Return the (x, y) coordinate for the center point of the cell that contains the specified text.  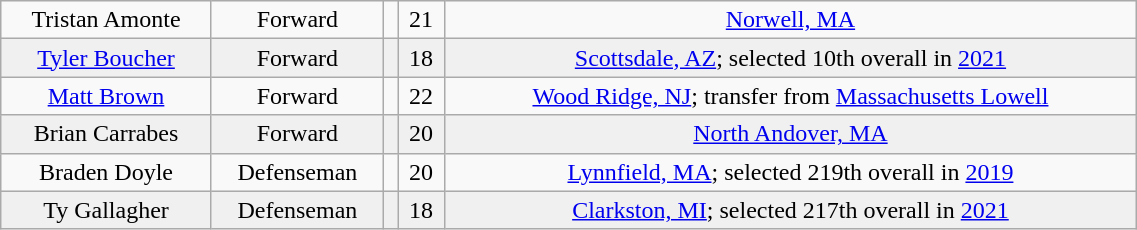
Braden Doyle (106, 172)
North Andover, MA (790, 134)
Norwell, MA (790, 20)
Tristan Amonte (106, 20)
Scottsdale, AZ; selected 10th overall in 2021 (790, 58)
Brian Carrabes (106, 134)
Lynnfield, MA; selected 219th overall in 2019 (790, 172)
22 (421, 96)
Ty Gallagher (106, 210)
21 (421, 20)
Wood Ridge, NJ; transfer from Massachusetts Lowell (790, 96)
Matt Brown (106, 96)
Tyler Boucher (106, 58)
Clarkston, MI; selected 217th overall in 2021 (790, 210)
